Scan for the cell matching the given text and deliver its (X, Y) coordinate at center. 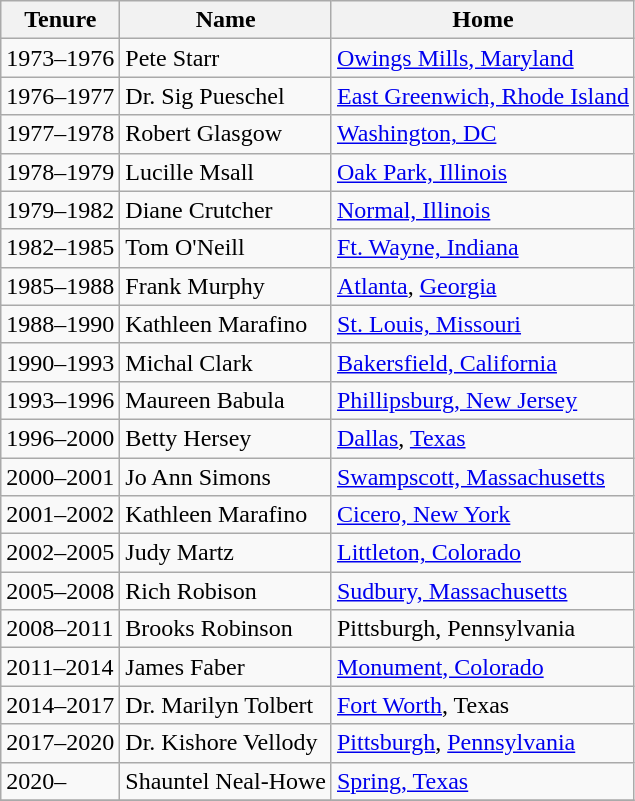
Dr. Sig Pueschel (226, 96)
1978–1979 (60, 172)
Maureen Babula (226, 400)
Swampscott, Massachusetts (482, 477)
Dallas, Texas (482, 438)
2000–2001 (60, 477)
Spring, Texas (482, 781)
Owings Mills, Maryland (482, 58)
Jo Ann Simons (226, 477)
Bakersfield, California (482, 362)
Judy Martz (226, 553)
Monument, Colorado (482, 667)
Frank Murphy (226, 286)
1988–1990 (60, 324)
1993–1996 (60, 400)
1973–1976 (60, 58)
2020– (60, 781)
2001–2002 (60, 515)
Cicero, New York (482, 515)
1977–1978 (60, 134)
Brooks Robinson (226, 629)
1979–1982 (60, 210)
Michal Clark (226, 362)
1985–1988 (60, 286)
James Faber (226, 667)
Dr. Marilyn Tolbert (226, 705)
Fort Worth, Texas (482, 705)
Ft. Wayne, Indiana (482, 248)
Phillipsburg, New Jersey (482, 400)
East Greenwich, Rhode Island (482, 96)
2014–2017 (60, 705)
1976–1977 (60, 96)
Washington, DC (482, 134)
Robert Glasgow (226, 134)
Oak Park, Illinois (482, 172)
Atlanta, Georgia (482, 286)
2002–2005 (60, 553)
2017–2020 (60, 743)
2008–2011 (60, 629)
Lucille Msall (226, 172)
Pete Starr (226, 58)
Sudbury, Massachusetts (482, 591)
Tenure (60, 20)
1996–2000 (60, 438)
1982–1985 (60, 248)
2011–2014 (60, 667)
Shauntel Neal-Howe (226, 781)
St. Louis, Missouri (482, 324)
Name (226, 20)
Tom O'Neill (226, 248)
Betty Hersey (226, 438)
Dr. Kishore Vellody (226, 743)
Diane Crutcher (226, 210)
1990–1993 (60, 362)
Home (482, 20)
Littleton, Colorado (482, 553)
2005–2008 (60, 591)
Normal, Illinois (482, 210)
Rich Robison (226, 591)
